Scan for the cell matching the given text and deliver its (X, Y) coordinate at center. 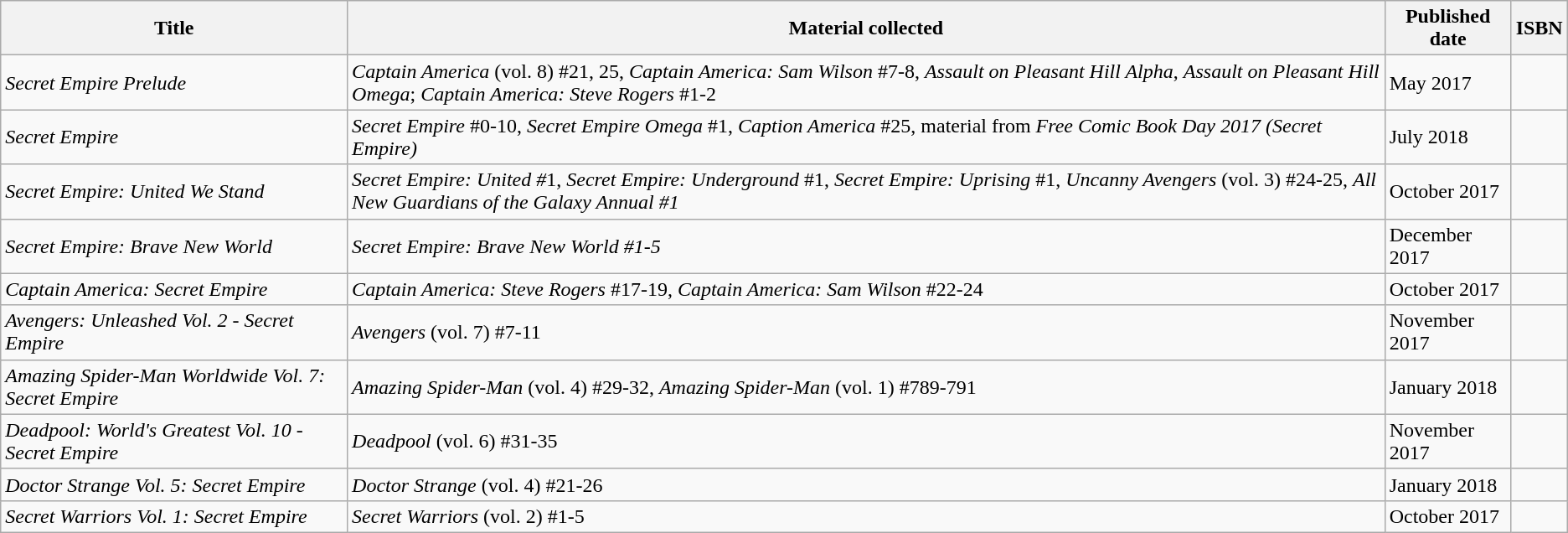
May 2017 (1447, 82)
Doctor Strange Vol. 5: Secret Empire (174, 484)
Secret Empire (174, 137)
Secret Warriors (vol. 2) #1-5 (866, 516)
Secret Empire Prelude (174, 82)
Deadpool (vol. 6) #31-35 (866, 441)
Secret Empire: United We Stand (174, 191)
Amazing Spider-Man Worldwide Vol. 7: Secret Empire (174, 387)
Title (174, 28)
Avengers (vol. 7) #7-11 (866, 332)
Secret Empire: Brave New World (174, 246)
Doctor Strange (vol. 4) #21-26 (866, 484)
ISBN (1540, 28)
Material collected (866, 28)
Avengers: Unleashed Vol. 2 - Secret Empire (174, 332)
Secret Empire: Brave New World #1-5 (866, 246)
December 2017 (1447, 246)
July 2018 (1447, 137)
Secret Empire #0-10, Secret Empire Omega #1, Caption America #25, material from Free Comic Book Day 2017 (Secret Empire) (866, 137)
Secret Warriors Vol. 1: Secret Empire (174, 516)
Published date (1447, 28)
Deadpool: World's Greatest Vol. 10 - Secret Empire (174, 441)
Amazing Spider-Man (vol. 4) #29-32, Amazing Spider-Man (vol. 1) #789-791 (866, 387)
Captain America: Secret Empire (174, 289)
Captain America: Steve Rogers #17-19, Captain America: Sam Wilson #22-24 (866, 289)
